From the cell containing the given text, extract its center point as [X, Y] coordinate. 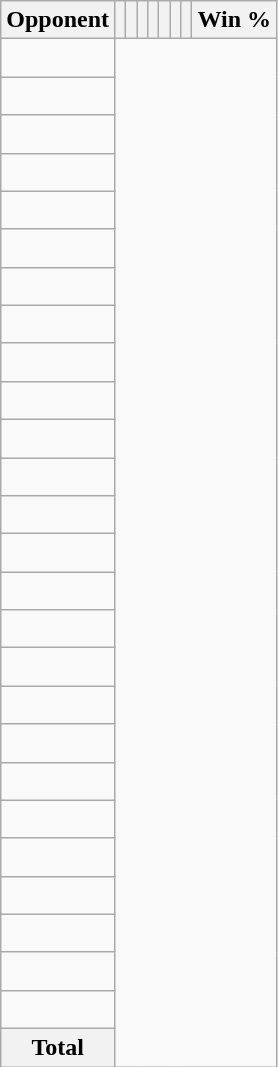
Win % [234, 20]
Opponent [58, 20]
Total [58, 1047]
